Pinpoint the cell where the given text exists, returning its (x, y) midpoint coordinate. 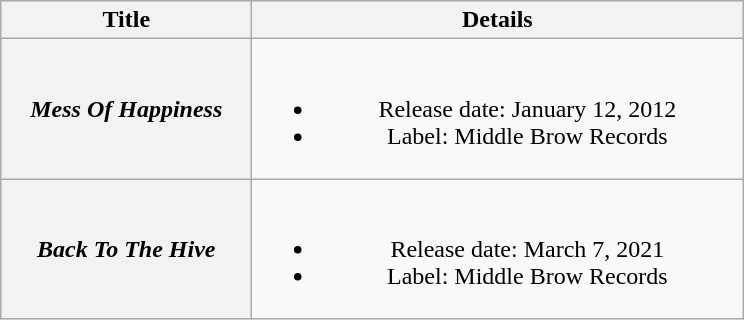
Title (126, 20)
Release date: March 7, 2021Label: Middle Brow Records (498, 249)
Release date: January 12, 2012Label: Middle Brow Records (498, 109)
Back To The Hive (126, 249)
Details (498, 20)
Mess Of Happiness (126, 109)
